Find where the given text appears and provide that cell's center as [X, Y] coordinate. 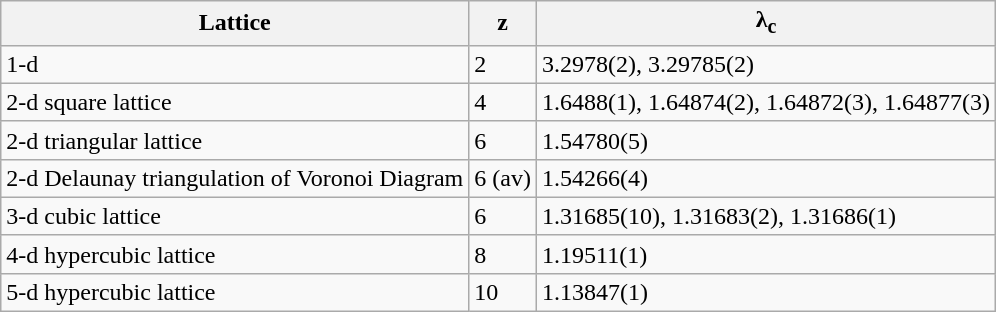
1.6488(1), 1.64874(2), 1.64872(3), 1.64877(3) [766, 102]
2-d square lattice [235, 102]
1.54266(4) [766, 178]
6 (av) [503, 178]
8 [503, 254]
4-d hypercubic lattice [235, 254]
Lattice [235, 23]
1.54780(5) [766, 140]
10 [503, 292]
5-d hypercubic lattice [235, 292]
1.13847(1) [766, 292]
2 [503, 64]
1-d [235, 64]
1.31685(10), 1.31683(2), 1.31686(1) [766, 216]
2-d triangular lattice [235, 140]
4 [503, 102]
3.2978(2), 3.29785(2) [766, 64]
z [503, 23]
1.19511(1) [766, 254]
2-d Delaunay triangulation of Voronoi Diagram [235, 178]
λc [766, 23]
3-d cubic lattice [235, 216]
